Detect which cell encompasses the target text, then output its (x, y) center coordinate. 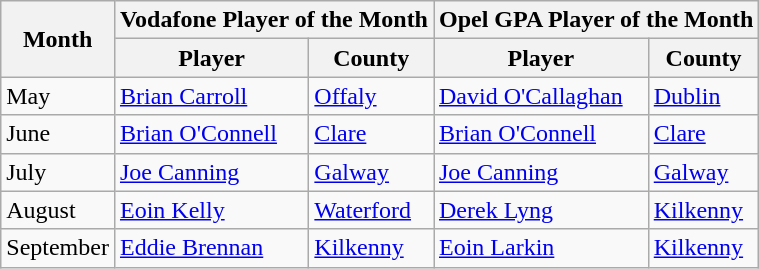
Opel GPA Player of the Month (596, 20)
Brian Carroll (211, 96)
Offaly (372, 96)
Derek Lyng (542, 210)
May (58, 96)
David O'Callaghan (542, 96)
Dublin (704, 96)
July (58, 172)
Eddie Brennan (211, 248)
September (58, 248)
Waterford (372, 210)
Month (58, 39)
Vodafone Player of the Month (274, 20)
June (58, 134)
Eoin Larkin (542, 248)
August (58, 210)
Eoin Kelly (211, 210)
